Return the [x, y] coordinate for the center point of the cell that contains the specified text.  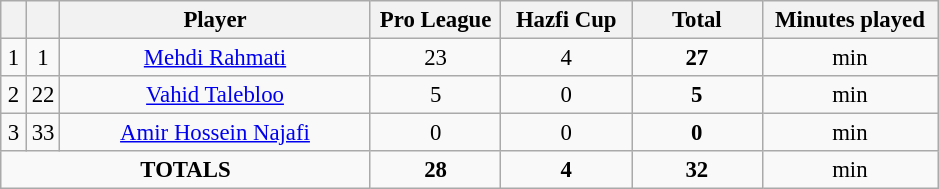
32 [698, 170]
Player [216, 20]
27 [698, 58]
3 [14, 133]
Pro League [436, 20]
Mehdi Rahmati [216, 58]
Hazfi Cup [566, 20]
22 [42, 95]
Total [698, 20]
33 [42, 133]
2 [14, 95]
28 [436, 170]
Vahid Talebloo [216, 95]
23 [436, 58]
TOTALS [186, 170]
Amir Hossein Najafi [216, 133]
Minutes played [850, 20]
